Determine the (X, Y) coordinate at the center of the cell enclosing the given text.  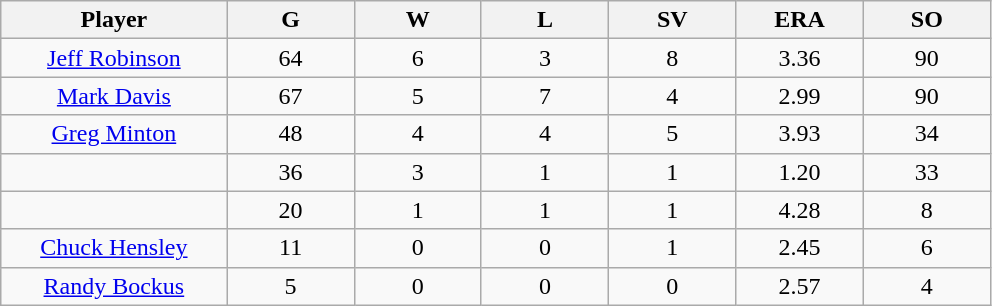
33 (926, 172)
2.45 (800, 248)
64 (290, 58)
SV (672, 20)
7 (544, 96)
2.57 (800, 286)
L (544, 20)
SO (926, 20)
1.20 (800, 172)
Mark Davis (114, 96)
34 (926, 134)
Greg Minton (114, 134)
4.28 (800, 210)
48 (290, 134)
ERA (800, 20)
36 (290, 172)
Chuck Hensley (114, 248)
3.36 (800, 58)
11 (290, 248)
W (418, 20)
2.99 (800, 96)
G (290, 20)
Randy Bockus (114, 286)
20 (290, 210)
Player (114, 20)
Jeff Robinson (114, 58)
3.93 (800, 134)
67 (290, 96)
